For the text-containing cell, return its midpoint in (X, Y) coordinate format. 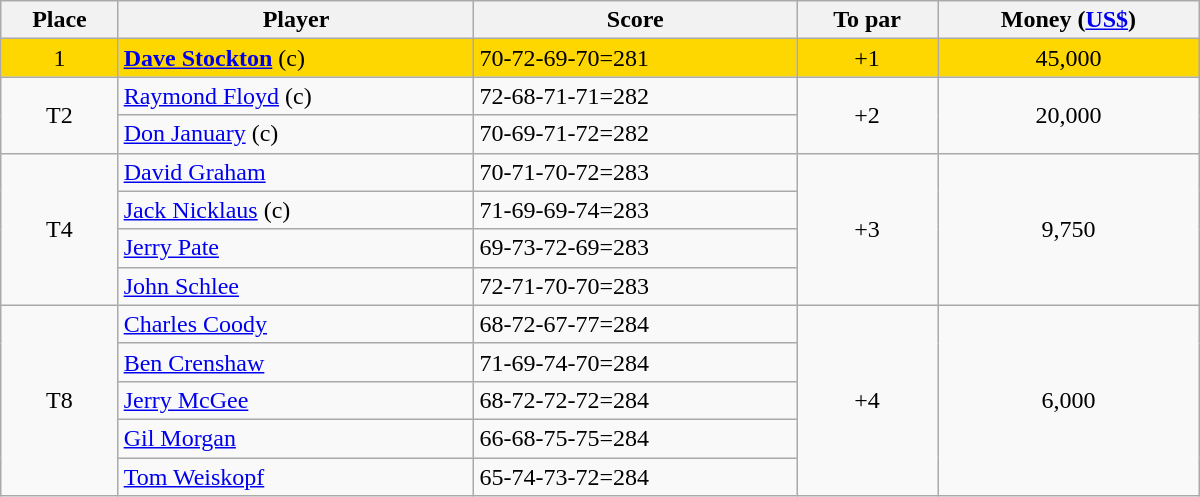
1 (60, 58)
Raymond Floyd (c) (296, 96)
6,000 (1069, 400)
68-72-72-72=284 (636, 400)
To par (868, 20)
Jerry Pate (296, 248)
Place (60, 20)
T4 (60, 229)
T8 (60, 400)
71-69-69-74=283 (636, 210)
65-74-73-72=284 (636, 477)
Money (US$) (1069, 20)
Gil Morgan (296, 438)
Charles Coody (296, 324)
Ben Crenshaw (296, 362)
+2 (868, 115)
20,000 (1069, 115)
David Graham (296, 172)
+3 (868, 229)
Player (296, 20)
T2 (60, 115)
69-73-72-69=283 (636, 248)
John Schlee (296, 286)
72-71-70-70=283 (636, 286)
Score (636, 20)
+4 (868, 400)
Jerry McGee (296, 400)
+1 (868, 58)
71-69-74-70=284 (636, 362)
66-68-75-75=284 (636, 438)
9,750 (1069, 229)
45,000 (1069, 58)
Dave Stockton (c) (296, 58)
Jack Nicklaus (c) (296, 210)
72-68-71-71=282 (636, 96)
68-72-67-77=284 (636, 324)
70-72-69-70=281 (636, 58)
Don January (c) (296, 134)
70-69-71-72=282 (636, 134)
Tom Weiskopf (296, 477)
70-71-70-72=283 (636, 172)
